Pinpoint the cell where the given text exists, returning its [X, Y] midpoint coordinate. 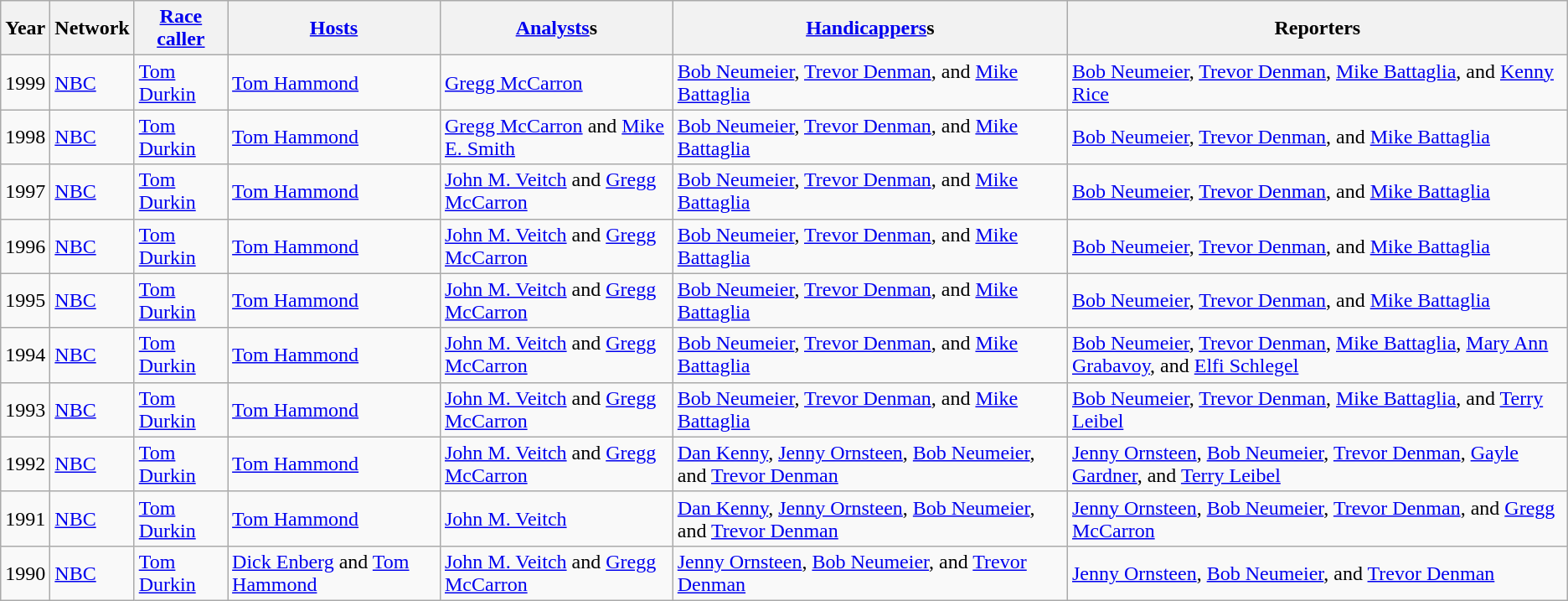
John M. Veitch [556, 518]
Gregg McCarron and Mike E. Smith [556, 137]
1993 [25, 409]
Dick Enberg and Tom Hammond [334, 573]
Bob Neumeier, Trevor Denman, Mike Battaglia, and Kenny Rice [1317, 82]
Handicapperss [869, 28]
1999 [25, 82]
Jenny Ornsteen, Bob Neumeier, Trevor Denman, and Gregg McCarron [1317, 518]
1992 [25, 464]
Network [92, 28]
Bob Neumeier, Trevor Denman, Mike Battaglia, and Terry Leibel [1317, 409]
1998 [25, 137]
1995 [25, 300]
Year [25, 28]
Jenny Ornsteen, Bob Neumeier, Trevor Denman, Gayle Gardner, and Terry Leibel [1317, 464]
Bob Neumeier, Trevor Denman, Mike Battaglia, Mary Ann Grabavoy, and Elfi Schlegel [1317, 355]
Analystss [556, 28]
Race caller [181, 28]
Reporters [1317, 28]
1997 [25, 191]
Gregg McCarron [556, 82]
1994 [25, 355]
1990 [25, 573]
1996 [25, 246]
1991 [25, 518]
Hosts [334, 28]
